Pinpoint the cell where the given text exists, returning its (X, Y) midpoint coordinate. 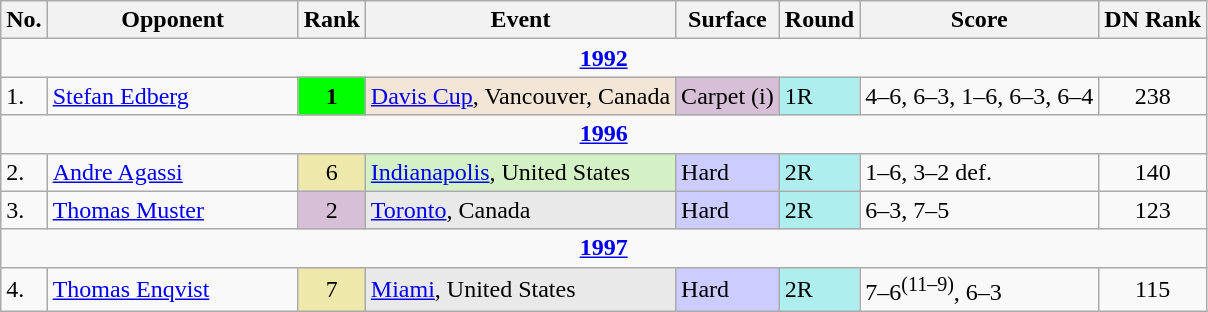
Stefan Edberg (172, 96)
1997 (604, 248)
Event (520, 20)
1 (332, 96)
123 (1153, 210)
Carpet (i) (728, 96)
1–6, 3–2 def. (980, 172)
2. (24, 172)
3. (24, 210)
1992 (604, 58)
Indianapolis, United States (520, 172)
Miami, United States (520, 290)
4–6, 6–3, 1–6, 6–3, 6–4 (980, 96)
1996 (604, 134)
4. (24, 290)
Rank (332, 20)
115 (1153, 290)
Thomas Muster (172, 210)
2 (332, 210)
Surface (728, 20)
238 (1153, 96)
Score (980, 20)
DN Rank (1153, 20)
Andre Agassi (172, 172)
Davis Cup, Vancouver, Canada (520, 96)
6–3, 7–5 (980, 210)
Opponent (172, 20)
7 (332, 290)
1R (819, 96)
Toronto, Canada (520, 210)
7–6(11–9), 6–3 (980, 290)
No. (24, 20)
1. (24, 96)
Round (819, 20)
6 (332, 172)
Thomas Enqvist (172, 290)
140 (1153, 172)
